Return (x, y) of the center of cell containing provided text 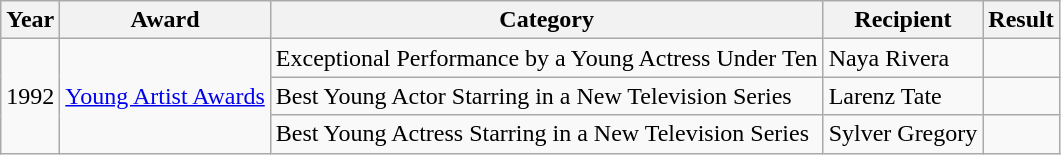
Recipient (903, 20)
Exceptional Performance by a Young Actress Under Ten (546, 58)
Best Young Actor Starring in a New Television Series (546, 96)
Young Artist Awards (165, 96)
Year (30, 20)
1992 (30, 96)
Category (546, 20)
Award (165, 20)
Sylver Gregory (903, 134)
Larenz Tate (903, 96)
Naya Rivera (903, 58)
Result (1021, 20)
Best Young Actress Starring in a New Television Series (546, 134)
